Locate the cell with the specified text and output its [X, Y] center coordinate. 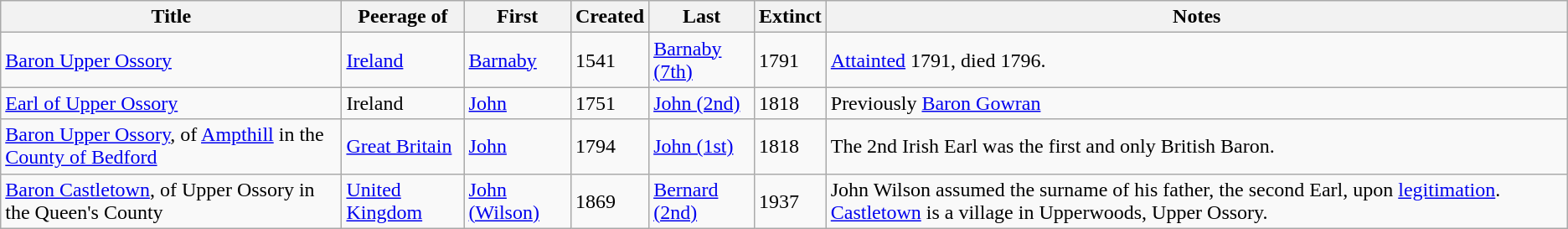
First [518, 17]
Baron Upper Ossory, of Ampthill in the County of Bedford [171, 146]
1791 [791, 60]
Title [171, 17]
Previously Baron Gowran [1196, 103]
Bernard (2nd) [702, 201]
John Wilson assumed the surname of his father, the second Earl, upon legitimation. Castletown is a village in Upperwoods, Upper Ossory. [1196, 201]
John (Wilson) [518, 201]
Baron Castletown, of Upper Ossory in the Queen's County [171, 201]
Great Britain [403, 146]
1751 [610, 103]
John (1st) [702, 146]
United Kingdom [403, 201]
John (2nd) [702, 103]
Attainted 1791, died 1796. [1196, 60]
Notes [1196, 17]
Earl of Upper Ossory [171, 103]
1794 [610, 146]
Baron Upper Ossory [171, 60]
Created [610, 17]
Last [702, 17]
1541 [610, 60]
Peerage of [403, 17]
1869 [610, 201]
Barnaby (7th) [702, 60]
Extinct [791, 17]
1937 [791, 201]
Barnaby [518, 60]
The 2nd Irish Earl was the first and only British Baron. [1196, 146]
